Detect which cell encompasses the target text, then output its (X, Y) center coordinate. 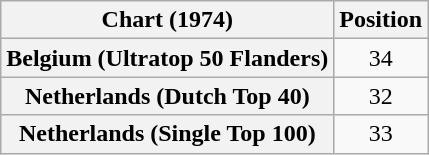
32 (381, 96)
Netherlands (Dutch Top 40) (168, 96)
33 (381, 134)
34 (381, 58)
Netherlands (Single Top 100) (168, 134)
Chart (1974) (168, 20)
Belgium (Ultratop 50 Flanders) (168, 58)
Position (381, 20)
